Output the (x, y) coordinate of the center of the cell containing the given text.  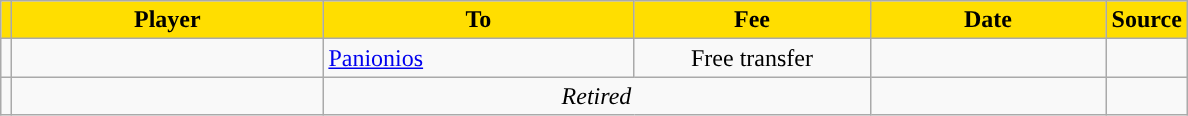
Free transfer (752, 58)
Source (1146, 20)
Fee (752, 20)
To (478, 20)
Retired (596, 96)
Player (168, 20)
Panionios (478, 58)
Date (988, 20)
